Locate the cell with the specified text and output its (x, y) center coordinate. 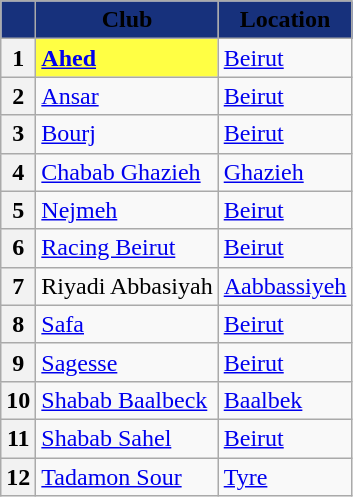
Aabbassiyeh (285, 286)
6 (18, 248)
Ghazieh (285, 172)
8 (18, 324)
Racing Beirut (127, 248)
Ahed (127, 58)
Bourj (127, 134)
Sagesse (127, 362)
11 (18, 438)
5 (18, 210)
Tadamon Sour (127, 477)
Riyadi Abbasiyah (127, 286)
Nejmeh (127, 210)
7 (18, 286)
1 (18, 58)
4 (18, 172)
Chabab Ghazieh (127, 172)
Safa (127, 324)
2 (18, 96)
Shabab Baalbeck (127, 400)
10 (18, 400)
9 (18, 362)
Ansar (127, 96)
Tyre (285, 477)
12 (18, 477)
Shabab Sahel (127, 438)
Baalbek (285, 400)
Club (127, 20)
Location (285, 20)
3 (18, 134)
